Search for the cell housing the specified text and yield its [X, Y] center coordinate. 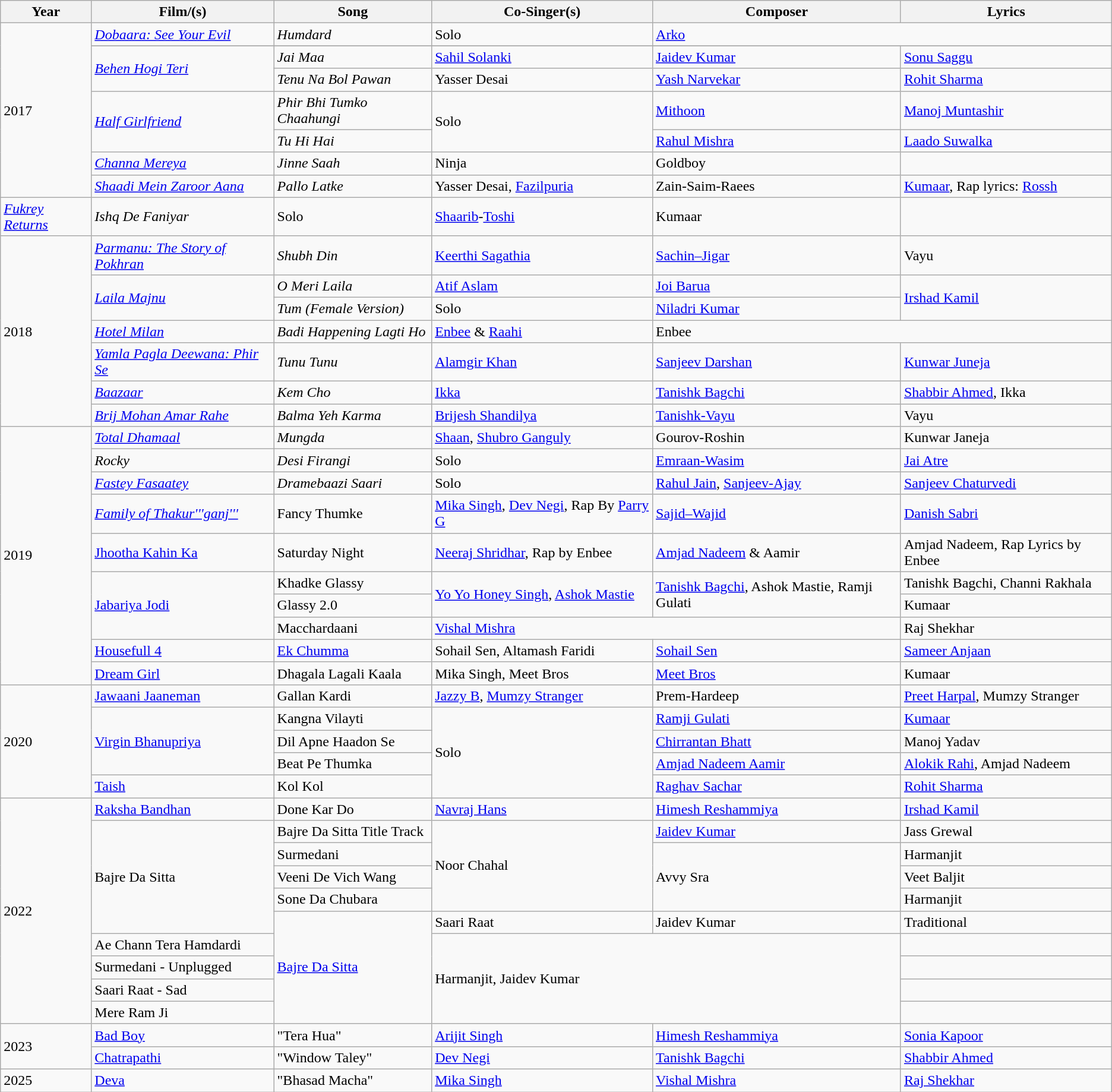
Taish [183, 787]
Pallo Latke [353, 186]
"Bhasad Macha" [353, 1080]
Tu Hi Hai [353, 141]
Rahul Mishra [777, 141]
Tanishk Bagchi, Channi Rakhala [1006, 583]
Rocky [183, 460]
Raksha Bandhan [183, 809]
Dream Girl [183, 673]
Beat Pe Thumka [353, 764]
Channa Mereya [183, 163]
2020 [46, 741]
Ikka [542, 393]
Kangna Vilayti [353, 718]
Composer [777, 12]
Ramji Gulati [777, 718]
Fastey Fasaatey [183, 483]
Zain-Saim-Raees [777, 186]
Khadke Glassy [353, 583]
Family of Thakur'''ganj''' [183, 513]
Tenu Na Bol Pawan [353, 80]
Mungda [353, 438]
Mere Ram Ji [183, 1012]
Mika Singh [542, 1080]
Joi Barua [777, 286]
Saari Raat [542, 922]
Surmedani - Unplugged [183, 967]
2023 [46, 1046]
Ae Chann Tera Hamdardi [183, 945]
Phir Bhi Tumko Chaahungi [353, 111]
Desi Firangi [353, 460]
Sanjeev Chaturvedi [1006, 483]
Tanishk Bagchi, Ashok Mastie, Ramji Gulati [777, 594]
Dramebaazi Saari [353, 483]
Mika Singh, Meet Bros [542, 673]
Tanishk-Vayu [777, 415]
Yo Yo Honey Singh, Ashok Mastie [542, 594]
Lyrics [1006, 12]
Gourov-Roshin [777, 438]
Kunwar Juneja [1006, 362]
Film/(s) [183, 12]
Keerthi Sagathia [542, 255]
Badi Happening Lagti Ho [353, 331]
Enbee [883, 331]
Atif Aslam [542, 286]
Sone Da Chubara [353, 900]
Enbee & Raahi [542, 331]
Jhootha Kahin Ka [183, 553]
"Window Taley" [353, 1058]
Amjad Nadeem & Aamir [777, 553]
Total Dhamaal [183, 438]
Manoj Yadav [1006, 741]
Baazaar [183, 393]
Dhagala Lagali Kaala [353, 673]
Deva [183, 1080]
Goldboy [777, 163]
Yasser Desai, Fazilpuria [542, 186]
Jai Atre [1006, 460]
Noor Chahal [542, 866]
Shabbir Ahmed [1006, 1058]
Shaadi Mein Zaroor Aana [183, 186]
2025 [46, 1080]
Dev Negi [542, 1058]
Sajid–Wajid [777, 513]
Laado Suwalka [1006, 141]
Shaarib-Toshi [542, 216]
Brij Mohan Amar Rahe [183, 415]
2017 [46, 111]
Arijit Singh [542, 1035]
Rahul Jain, Sanjeev-Ajay [777, 483]
Gallan Kardi [353, 696]
Sanjeev Darshan [777, 362]
Year [46, 12]
Virgin Bhanupriya [183, 741]
Jabariya Jodi [183, 605]
Chatrapathi [183, 1058]
Chirrantan Bhatt [777, 741]
Meet Bros [777, 673]
Sameer Anjaan [1006, 651]
Neeraj Shridhar, Rap by Enbee [542, 553]
Preet Harpal, Mumzy Stranger [1006, 696]
Arko [883, 34]
Kunwar Janeja [1006, 438]
Prem-Hardeep [777, 696]
Jai Maa [353, 57]
Behen Hogi Teri [183, 68]
Jass Grewal [1006, 832]
Bad Boy [183, 1035]
Raghav Sachar [777, 787]
Emraan-Wasim [777, 460]
Saturday Night [353, 553]
Ishq De Faniyar [183, 216]
Yash Narvekar [777, 80]
Yamla Pagla Deewana: Phir Se [183, 362]
Sonu Saggu [1006, 57]
Shabbir Ahmed, Ikka [1006, 393]
Navraj Hans [542, 809]
2018 [46, 331]
Jawaani Jaaneman [183, 696]
Jazzy B, Mumzy Stranger [542, 696]
Niladri Kumar [777, 308]
2019 [46, 556]
Sohail Sen [777, 651]
Alamgir Khan [542, 362]
Balma Yeh Karma [353, 415]
Co-Singer(s) [542, 12]
Surmedani [353, 854]
Amjad Nadeem, Rap Lyrics by Enbee [1006, 553]
Dobaara: See Your Evil [183, 34]
Bajre Da Sitta Title Track [353, 832]
Manoj Muntashir [1006, 111]
Fancy Thumke [353, 513]
Kol Kol [353, 787]
Jinne Saah [353, 163]
Ek Chumma [353, 651]
Fukrey Returns [46, 216]
Saari Raat - Sad [183, 990]
Traditional [1006, 922]
Kumaar, Rap lyrics: Rossh [1006, 186]
Veeni De Vich Wang [353, 877]
Half Girlfriend [183, 121]
"Tera Hua" [353, 1035]
Shaan, Shubro Ganguly [542, 438]
Sohail Sen, Altamash Faridi [542, 651]
Macchardaani [353, 628]
Humdard [353, 34]
Dil Apne Haadon Se [353, 741]
Done Kar Do [353, 809]
Ninja [542, 163]
O Meri Laila [353, 286]
Song [353, 12]
Mika Singh, Dev Negi, Rap By Parry G [542, 513]
Alokik Rahi, Amjad Nadeem [1006, 764]
Yasser Desai [542, 80]
Brijesh Shandilya [542, 415]
Tum (Female Version) [353, 308]
Avvy Sra [777, 877]
Harmanjit, Jaidev Kumar [666, 979]
Housefull 4 [183, 651]
Danish Sabri [1006, 513]
Shubh Din [353, 255]
Veet Baljit [1006, 877]
Parmanu: The Story of Pokhran [183, 255]
Sahil Solanki [542, 57]
Tunu Tunu [353, 362]
2022 [46, 911]
Glassy 2.0 [353, 605]
Mithoon [777, 111]
Sachin–Jigar [777, 255]
Sonia Kapoor [1006, 1035]
Hotel Milan [183, 331]
Amjad Nadeem Aamir [777, 764]
Kem Cho [353, 393]
Laila Majnu [183, 297]
